Return [x, y] of the center of cell containing provided text 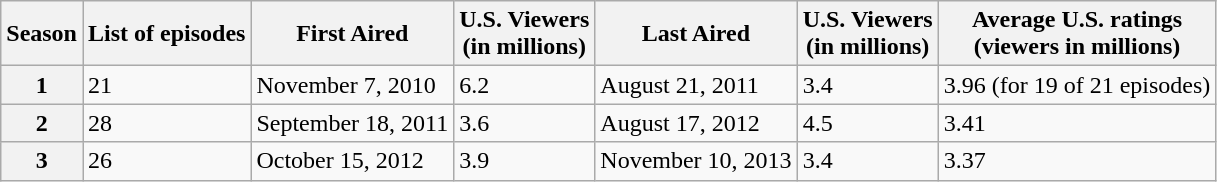
4.5 [868, 123]
Season [42, 34]
August 21, 2011 [696, 85]
2 [42, 123]
3.41 [1077, 123]
List of episodes [166, 34]
November 7, 2010 [352, 85]
3 [42, 161]
October 15, 2012 [352, 161]
28 [166, 123]
3.96 (for 19 of 21 episodes) [1077, 85]
First Aired [352, 34]
November 10, 2013 [696, 161]
3.37 [1077, 161]
26 [166, 161]
6.2 [524, 85]
September 18, 2011 [352, 123]
21 [166, 85]
Last Aired [696, 34]
3.6 [524, 123]
1 [42, 85]
Average U.S. ratings(viewers in millions) [1077, 34]
3.9 [524, 161]
August 17, 2012 [696, 123]
